Capture the cell that displays the provided text and extract its (X, Y) central coordinate. 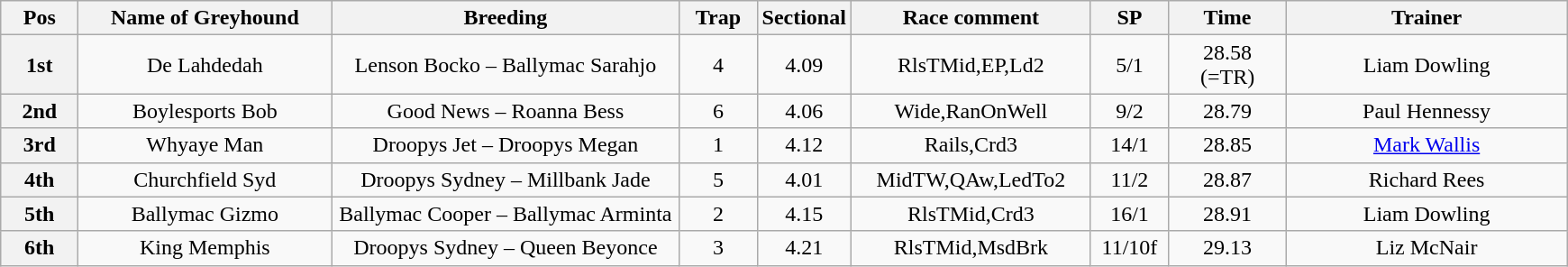
4.12 (804, 145)
Name of Greyhound (205, 18)
Droopys Sydney – Millbank Jade (506, 180)
3 (718, 248)
Paul Hennessy (1427, 111)
4.09 (804, 65)
Sectional (804, 18)
RlsTMid,Crd3 (971, 214)
28.58 (=TR) (1227, 65)
King Memphis (205, 248)
Good News – Roanna Bess (506, 111)
1 (718, 145)
Breeding (506, 18)
Wide,RanOnWell (971, 111)
28.85 (1227, 145)
Ballymac Gizmo (205, 214)
3rd (40, 145)
4.15 (804, 214)
2nd (40, 111)
28.87 (1227, 180)
Droopys Jet – Droopys Megan (506, 145)
11/10f (1129, 248)
6 (718, 111)
4 (718, 65)
Ballymac Cooper – Ballymac Arminta (506, 214)
29.13 (1227, 248)
Pos (40, 18)
Race comment (971, 18)
14/1 (1129, 145)
5th (40, 214)
MidTW,QAw,LedTo2 (971, 180)
4.21 (804, 248)
Droopys Sydney – Queen Beyonce (506, 248)
Mark Wallis (1427, 145)
De Lahdedah (205, 65)
Boylesports Bob (205, 111)
RlsTMid,MsdBrk (971, 248)
Time (1227, 18)
Richard Rees (1427, 180)
Lenson Bocko – Ballymac Sarahjo (506, 65)
RlsTMid,EP,Ld2 (971, 65)
28.91 (1227, 214)
5 (718, 180)
Whyaye Man (205, 145)
6th (40, 248)
5/1 (1129, 65)
Rails,Crd3 (971, 145)
Trap (718, 18)
SP (1129, 18)
2 (718, 214)
4.01 (804, 180)
9/2 (1129, 111)
1st (40, 65)
4.06 (804, 111)
Liz McNair (1427, 248)
16/1 (1129, 214)
Churchfield Syd (205, 180)
4th (40, 180)
Trainer (1427, 18)
11/2 (1129, 180)
28.79 (1227, 111)
